Output the [x, y] coordinate of the center of the cell containing the given text.  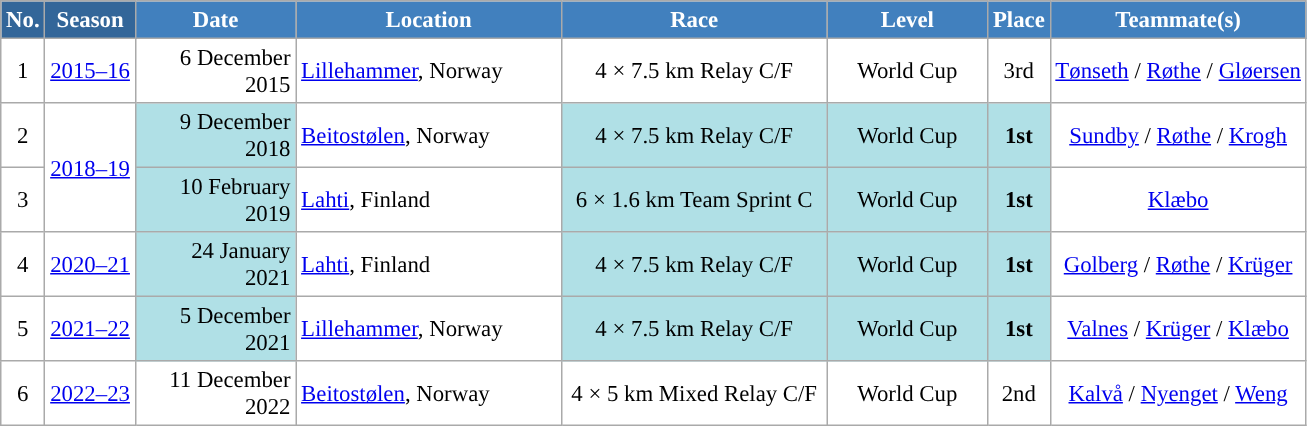
Valnes / Krüger / Klæbo [1178, 330]
Season [90, 20]
2018–19 [90, 168]
5 December 2021 [216, 330]
9 December 2018 [216, 136]
2021–22 [90, 330]
4 [23, 264]
Race [694, 20]
Sundby / Røthe / Krogh [1178, 136]
5 [23, 330]
Place [1019, 20]
3 [23, 200]
6 December 2015 [216, 72]
No. [23, 20]
Tønseth / Røthe / Gløersen [1178, 72]
3rd [1019, 72]
Beitostølen, Norway [429, 136]
2020–21 [90, 264]
Level [908, 20]
Golberg / Røthe / Krüger [1178, 264]
24 January 2021 [216, 264]
2015–16 [90, 72]
Teammate(s) [1178, 20]
2 [23, 136]
1 [23, 72]
10 February 2019 [216, 200]
6 × 1.6 km Team Sprint C [694, 200]
Location [429, 20]
Date [216, 20]
Klæbo [1178, 200]
